Determine the (X, Y) coordinate at the center of the cell enclosing the given text.  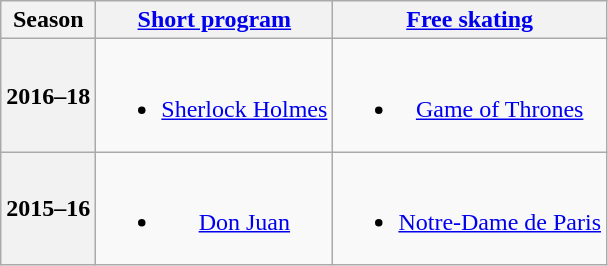
Don Juan (214, 208)
2016–18 (48, 96)
Notre-Dame de Paris (470, 208)
Season (48, 20)
Free skating (470, 20)
Game of Thrones (470, 96)
Short program (214, 20)
Sherlock Holmes (214, 96)
2015–16 (48, 208)
